Determine the (x, y) coordinate at the center of the cell enclosing the given text.  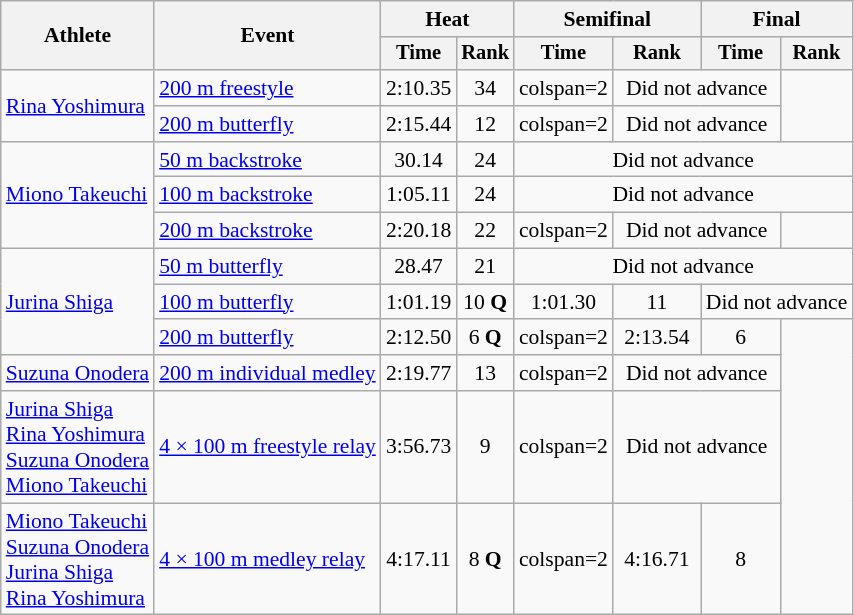
Final (777, 19)
100 m backstroke (268, 195)
4 × 100 m medley relay (268, 559)
2:19.77 (418, 373)
30.14 (418, 160)
2:10.35 (418, 88)
Event (268, 36)
2:12.50 (418, 338)
28.47 (418, 267)
4 × 100 m freestyle relay (268, 447)
6 (741, 338)
12 (485, 124)
Miono TakeuchiSuzuna OnoderaJurina ShigaRina Yoshimura (78, 559)
Jurina ShigaRina YoshimuraSuzuna OnoderaMiono Takeuchi (78, 447)
8 (741, 559)
1:01.30 (564, 302)
2:15.44 (418, 124)
Miono Takeuchi (78, 196)
4:17.11 (418, 559)
4:16.71 (657, 559)
9 (485, 447)
13 (485, 373)
Jurina Shiga (78, 302)
10 Q (485, 302)
1:01.19 (418, 302)
1:05.11 (418, 195)
Suzuna Onodera (78, 373)
3:56.73 (418, 447)
2:13.54 (657, 338)
50 m backstroke (268, 160)
100 m butterfly (268, 302)
Semifinal (608, 19)
200 m freestyle (268, 88)
200 m individual medley (268, 373)
50 m butterfly (268, 267)
Heat (448, 19)
200 m backstroke (268, 231)
Athlete (78, 36)
6 Q (485, 338)
22 (485, 231)
Rina Yoshimura (78, 106)
11 (657, 302)
34 (485, 88)
8 Q (485, 559)
21 (485, 267)
2:20.18 (418, 231)
